Return [X, Y] of the center of cell containing provided text 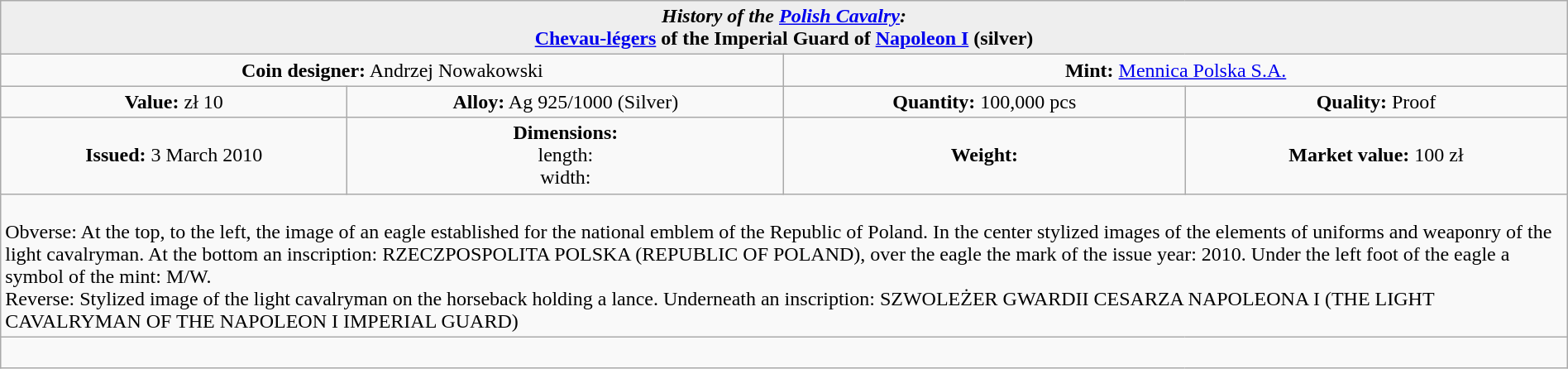
Coin designer: Andrzej Nowakowski [392, 70]
Quality: Proof [1376, 102]
Weight: [984, 156]
Alloy: Ag 925/1000 (Silver) [566, 102]
History of the Polish Cavalry: Chevau-légers of the Imperial Guard of Napoleon I (silver) [784, 28]
Quantity: 100,000 pcs [984, 102]
Dimensions: length: width: [566, 156]
Market value: 100 zł [1376, 156]
Mint: Mennica Polska S.A. [1176, 70]
Value: zł 10 [174, 102]
Issued: 3 March 2010 [174, 156]
